Provide the [x, y] coordinate of the cell's center where the given text is located.  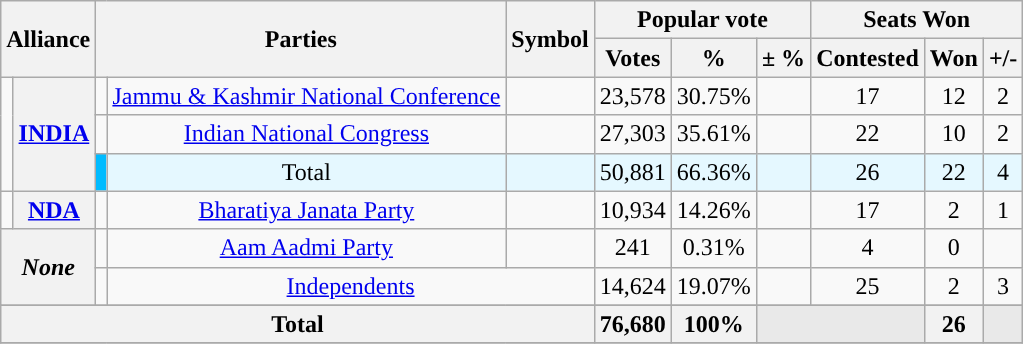
Contested [868, 58]
% [714, 58]
± % [783, 58]
Independents [350, 286]
Bharatiya Janata Party [306, 210]
1 [1002, 210]
Won [954, 58]
25 [868, 286]
23,578 [632, 96]
35.61% [714, 134]
14.26% [714, 210]
10,934 [632, 210]
12 [954, 96]
19.07% [714, 286]
76,680 [632, 324]
Symbol [550, 39]
50,881 [632, 172]
Votes [632, 58]
+/- [1002, 58]
Alliance [48, 39]
Seats Won [917, 20]
INDIA [54, 134]
Parties [301, 39]
66.36% [714, 172]
14,624 [632, 286]
3 [1002, 286]
241 [632, 248]
10 [954, 134]
0 [954, 248]
None [48, 267]
Popular vote [702, 20]
27,303 [632, 134]
0.31% [714, 248]
Aam Aadmi Party [306, 248]
Jammu & Kashmir National Conference [306, 96]
30.75% [714, 96]
Indian National Congress [306, 134]
100% [714, 324]
NDA [54, 210]
